Return the [x, y] coordinate for the center point of the cell that contains the specified text.  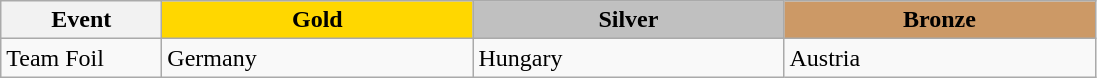
Germany [318, 58]
Bronze [940, 20]
Team Foil [82, 58]
Event [82, 20]
Austria [940, 58]
Hungary [628, 58]
Gold [318, 20]
Silver [628, 20]
